Find where the given text appears and provide that cell's center as (x, y) coordinate. 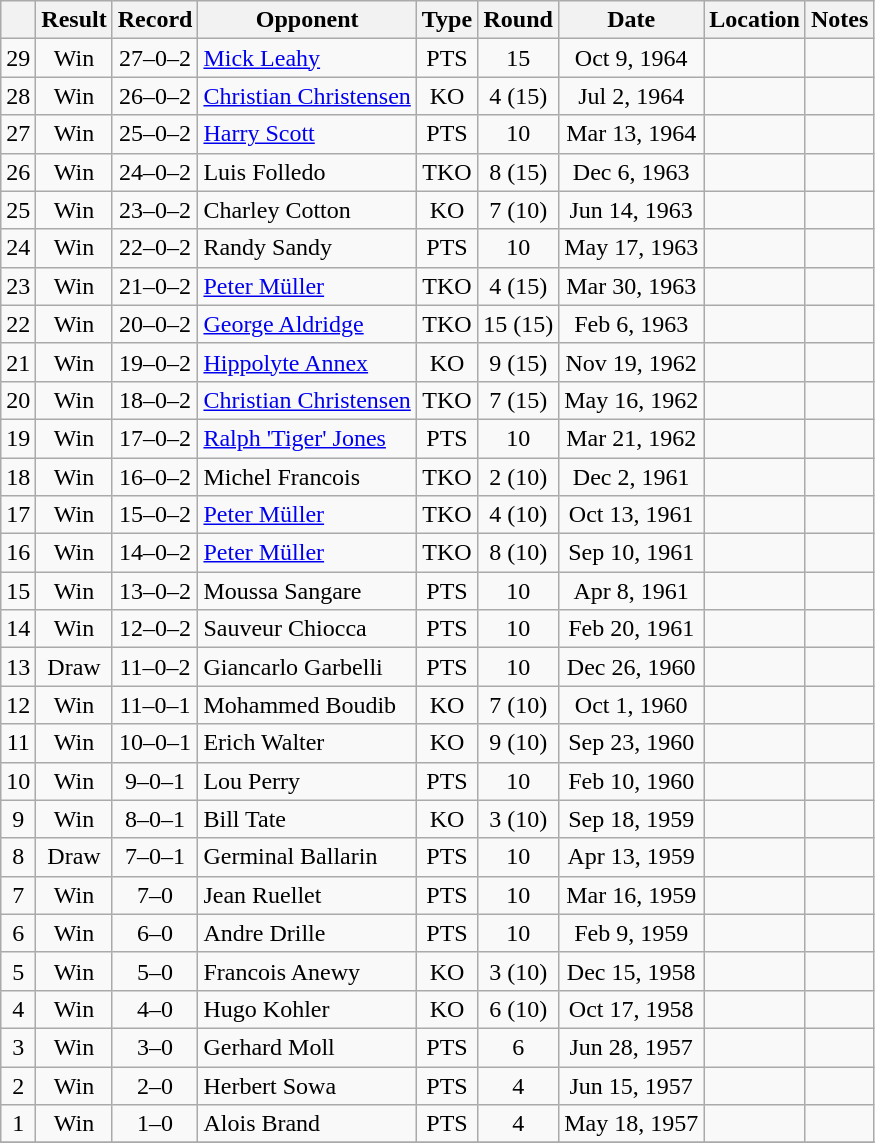
Location (755, 20)
8–0–1 (155, 819)
18 (18, 477)
Randy Sandy (307, 248)
Mohammed Boudib (307, 705)
Mar 16, 1959 (632, 895)
Ralph 'Tiger' Jones (307, 438)
9–0–1 (155, 781)
12 (18, 705)
Jun 28, 1957 (632, 1047)
5–0 (155, 971)
Apr 8, 1961 (632, 591)
6 (10) (518, 1009)
Nov 19, 1962 (632, 362)
8 (18, 857)
Mar 21, 1962 (632, 438)
24 (18, 248)
Oct 9, 1964 (632, 58)
1 (18, 1124)
Sep 23, 1960 (632, 743)
Mar 13, 1964 (632, 134)
Luis Folledo (307, 172)
4 (10) (518, 515)
12–0–2 (155, 629)
7–0–1 (155, 857)
Sep 10, 1961 (632, 553)
9 (15) (518, 362)
Type (446, 20)
Jul 2, 1964 (632, 96)
7–0 (155, 895)
Bill Tate (307, 819)
11–0–2 (155, 667)
Record (155, 20)
Dec 2, 1961 (632, 477)
3–0 (155, 1047)
Germinal Ballarin (307, 857)
Feb 10, 1960 (632, 781)
Giancarlo Garbelli (307, 667)
22–0–2 (155, 248)
16–0–2 (155, 477)
19–0–2 (155, 362)
Francois Anewy (307, 971)
Jun 14, 1963 (632, 210)
Hugo Kohler (307, 1009)
Dec 6, 1963 (632, 172)
8 (15) (518, 172)
6–0 (155, 933)
13–0–2 (155, 591)
2–0 (155, 1085)
8 (10) (518, 553)
20 (18, 400)
Notes (839, 20)
15 (15) (518, 324)
21–0–2 (155, 286)
Dec 26, 1960 (632, 667)
May 17, 1963 (632, 248)
Charley Cotton (307, 210)
29 (18, 58)
11–0–1 (155, 705)
26–0–2 (155, 96)
17–0–2 (155, 438)
18–0–2 (155, 400)
4–0 (155, 1009)
Alois Brand (307, 1124)
23 (18, 286)
27–0–2 (155, 58)
Dec 15, 1958 (632, 971)
23–0–2 (155, 210)
2 (10) (518, 477)
Oct 13, 1961 (632, 515)
Oct 17, 1958 (632, 1009)
13 (18, 667)
15–0–2 (155, 515)
Erich Walter (307, 743)
19 (18, 438)
Moussa Sangare (307, 591)
Jun 15, 1957 (632, 1085)
17 (18, 515)
Mick Leahy (307, 58)
Opponent (307, 20)
Feb 20, 1961 (632, 629)
14–0–2 (155, 553)
George Aldridge (307, 324)
14 (18, 629)
Sep 18, 1959 (632, 819)
Feb 6, 1963 (632, 324)
Herbert Sowa (307, 1085)
Round (518, 20)
10–0–1 (155, 743)
Harry Scott (307, 134)
11 (18, 743)
Michel Francois (307, 477)
Lou Perry (307, 781)
Jean Ruellet (307, 895)
May 16, 1962 (632, 400)
25 (18, 210)
7 (18, 895)
Gerhard Moll (307, 1047)
27 (18, 134)
Feb 9, 1959 (632, 933)
22 (18, 324)
Result (74, 20)
21 (18, 362)
16 (18, 553)
9 (18, 819)
Sauveur Chiocca (307, 629)
7 (15) (518, 400)
Oct 1, 1960 (632, 705)
26 (18, 172)
Mar 30, 1963 (632, 286)
Hippolyte Annex (307, 362)
24–0–2 (155, 172)
25–0–2 (155, 134)
28 (18, 96)
20–0–2 (155, 324)
Andre Drille (307, 933)
3 (18, 1047)
1–0 (155, 1124)
May 18, 1957 (632, 1124)
9 (10) (518, 743)
2 (18, 1085)
5 (18, 971)
Apr 13, 1959 (632, 857)
Date (632, 20)
